Scan for the cell matching the given text and deliver its [X, Y] coordinate at center. 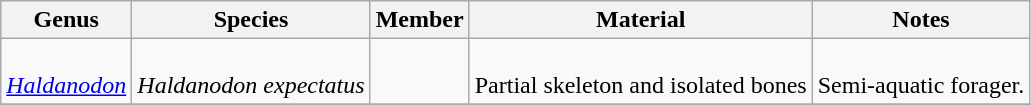
Material [640, 20]
Semi-aquatic forager. [921, 72]
Haldanodon expectatus [251, 72]
Member [420, 20]
Genus [66, 20]
Partial skeleton and isolated bones [640, 72]
Notes [921, 20]
Haldanodon [66, 72]
Species [251, 20]
